Detect which cell encompasses the target text, then output its [X, Y] center coordinate. 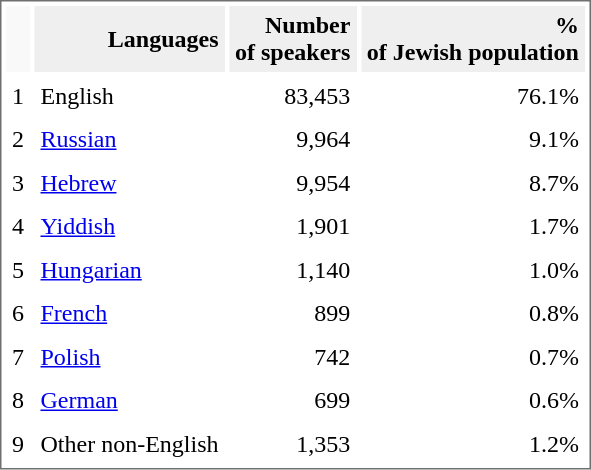
5 [18, 270]
899 [292, 314]
Other non-English [129, 444]
Polish [129, 358]
Yiddish [129, 226]
1,353 [292, 444]
699 [292, 400]
0.7% [473, 358]
1.0% [473, 270]
Numberof speakers [292, 39]
76.1% [473, 96]
7 [18, 358]
Languages [129, 39]
1,140 [292, 270]
4 [18, 226]
German [129, 400]
6 [18, 314]
9.1% [473, 140]
Hebrew [129, 184]
8.7% [473, 184]
83,453 [292, 96]
9,964 [292, 140]
%of Jewish population [473, 39]
9 [18, 444]
2 [18, 140]
8 [18, 400]
Hungarian [129, 270]
0.6% [473, 400]
0.8% [473, 314]
1 [18, 96]
3 [18, 184]
1,901 [292, 226]
French [129, 314]
1.2% [473, 444]
9,954 [292, 184]
1.7% [473, 226]
Russian [129, 140]
English [129, 96]
742 [292, 358]
